Search for the cell housing the specified text and yield its [X, Y] center coordinate. 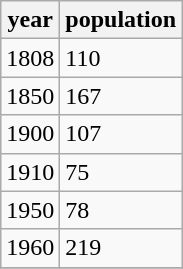
167 [121, 96]
75 [121, 172]
110 [121, 58]
1808 [30, 58]
1960 [30, 248]
1900 [30, 134]
78 [121, 210]
population [121, 20]
1850 [30, 96]
107 [121, 134]
1950 [30, 210]
219 [121, 248]
year [30, 20]
1910 [30, 172]
